Determine the [x, y] coordinate at the center of the cell enclosing the given text.  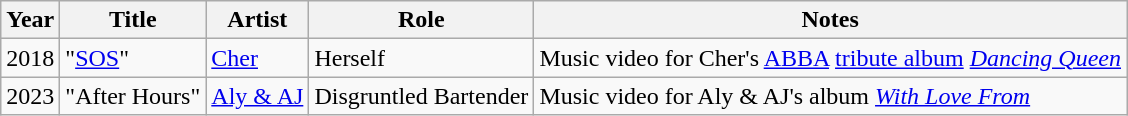
Artist [258, 20]
Aly & AJ [258, 96]
Cher [258, 58]
2018 [30, 58]
Music video for Cher's ABBA tribute album Dancing Queen [830, 58]
Role [422, 20]
Disgruntled Bartender [422, 96]
Herself [422, 58]
"After Hours" [133, 96]
2023 [30, 96]
Year [30, 20]
Music video for Aly & AJ's album With Love From [830, 96]
Title [133, 20]
"SOS" [133, 58]
Notes [830, 20]
